Return (x, y) of the center of cell containing provided text 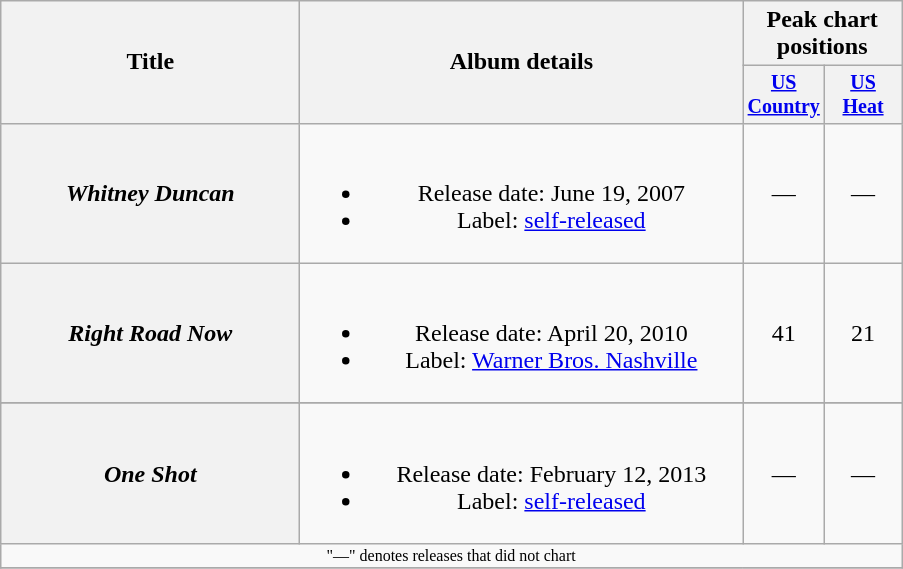
21 (864, 333)
Release date: June 19, 2007Label: self-released (522, 193)
Release date: February 12, 2013Label: self-released (522, 473)
"—" denotes releases that did not chart (452, 555)
41 (784, 333)
Peak chartpositions (822, 34)
Album details (522, 62)
One Shot (150, 473)
Title (150, 62)
US Country (784, 94)
Whitney Duncan (150, 193)
US Heat (864, 94)
Right Road Now (150, 333)
Release date: April 20, 2010Label: Warner Bros. Nashville (522, 333)
